Extract the (x, y) coordinate from the center of the cell holding the provided text.  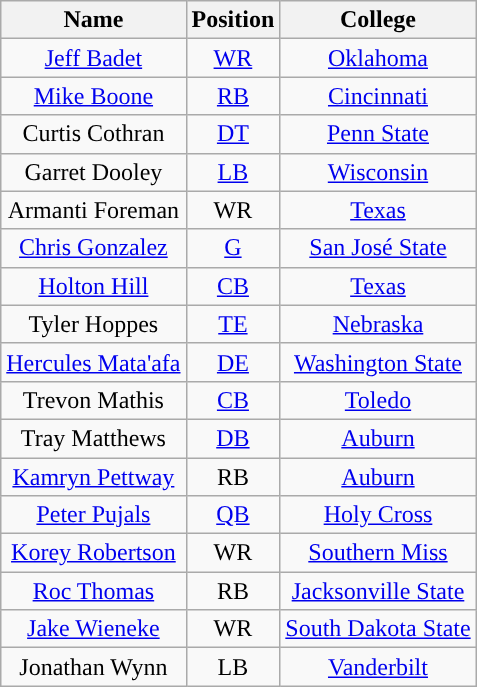
Toledo (378, 400)
Armanti Foreman (94, 210)
South Dakota State (378, 629)
DT (233, 134)
Jake Wieneke (94, 629)
Oklahoma (378, 58)
QB (233, 515)
Position (233, 20)
San José State (378, 248)
Vanderbilt (378, 667)
Jeff Badet (94, 58)
Southern Miss (378, 553)
Jonathan Wynn (94, 667)
Name (94, 20)
Trevon Mathis (94, 400)
Tray Matthews (94, 438)
Mike Boone (94, 96)
Chris Gonzalez (94, 248)
Kamryn Pettway (94, 477)
Peter Pujals (94, 515)
Penn State (378, 134)
Holy Cross (378, 515)
G (233, 248)
Holton Hill (94, 286)
TE (233, 324)
Jacksonville State (378, 591)
Tyler Hoppes (94, 324)
Curtis Cothran (94, 134)
Cincinnati (378, 96)
Nebraska (378, 324)
Garret Dooley (94, 172)
Wisconsin (378, 172)
DE (233, 362)
Hercules Mata'afa (94, 362)
Roc Thomas (94, 591)
Washington State (378, 362)
College (378, 20)
Korey Robertson (94, 553)
DB (233, 438)
